Detect which cell encompasses the target text, then output its (X, Y) center coordinate. 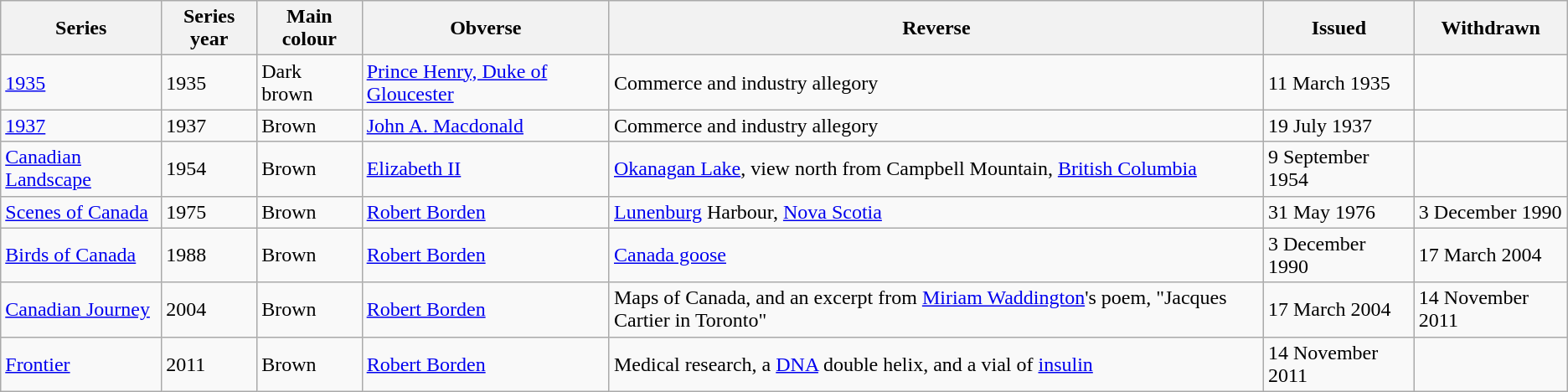
Birds of Canada (81, 255)
Prince Henry, Duke of Gloucester (486, 82)
Main colour (310, 28)
1988 (209, 255)
Series year (209, 28)
Scenes of Canada (81, 212)
1954 (209, 169)
Series (81, 28)
Okanagan Lake, view north from Campbell Mountain, British Columbia (936, 169)
Elizabeth II (486, 169)
9 September 1954 (1338, 169)
1975 (209, 212)
Lunenburg Harbour, Nova Scotia (936, 212)
John A. Macdonald (486, 126)
2004 (209, 310)
31 May 1976 (1338, 212)
Canadian Journey (81, 310)
Obverse (486, 28)
Issued (1338, 28)
Withdrawn (1491, 28)
Canadian Landscape (81, 169)
Maps of Canada, and an excerpt from Miriam Waddington's poem, "Jacques Cartier in Toronto" (936, 310)
2011 (209, 364)
Dark brown (310, 82)
Reverse (936, 28)
Medical research, a DNA double helix, and a vial of insulin (936, 364)
19 July 1937 (1338, 126)
Frontier (81, 364)
11 March 1935 (1338, 82)
Canada goose (936, 255)
